Locate the cell with the specified text and output its [x, y] center coordinate. 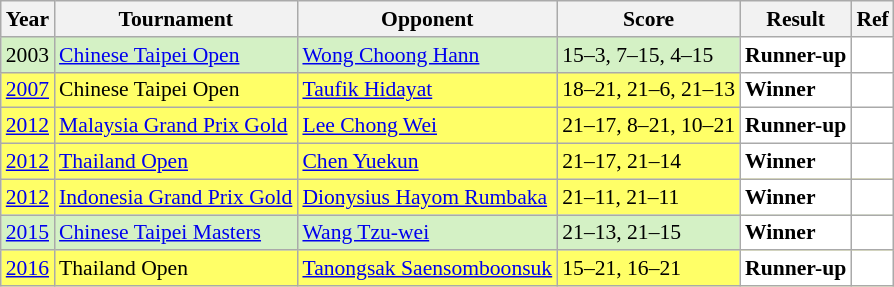
Malaysia Grand Prix Gold [176, 126]
Tanongsak Saensomboonsuk [427, 269]
Chinese Taipei Masters [176, 233]
Score [648, 19]
2015 [28, 233]
21–13, 21–15 [648, 233]
2007 [28, 90]
Lee Chong Wei [427, 126]
21–17, 8–21, 10–21 [648, 126]
15–21, 16–21 [648, 269]
2016 [28, 269]
Indonesia Grand Prix Gold [176, 197]
Ref [872, 19]
Tournament [176, 19]
21–17, 21–14 [648, 162]
Wong Choong Hann [427, 55]
2003 [28, 55]
Dionysius Hayom Rumbaka [427, 197]
15–3, 7–15, 4–15 [648, 55]
Opponent [427, 19]
18–21, 21–6, 21–13 [648, 90]
Taufik Hidayat [427, 90]
Wang Tzu-wei [427, 233]
Year [28, 19]
21–11, 21–11 [648, 197]
Chen Yuekun [427, 162]
Result [796, 19]
